Determine the [X, Y] coordinate at the center of the cell enclosing the given text.  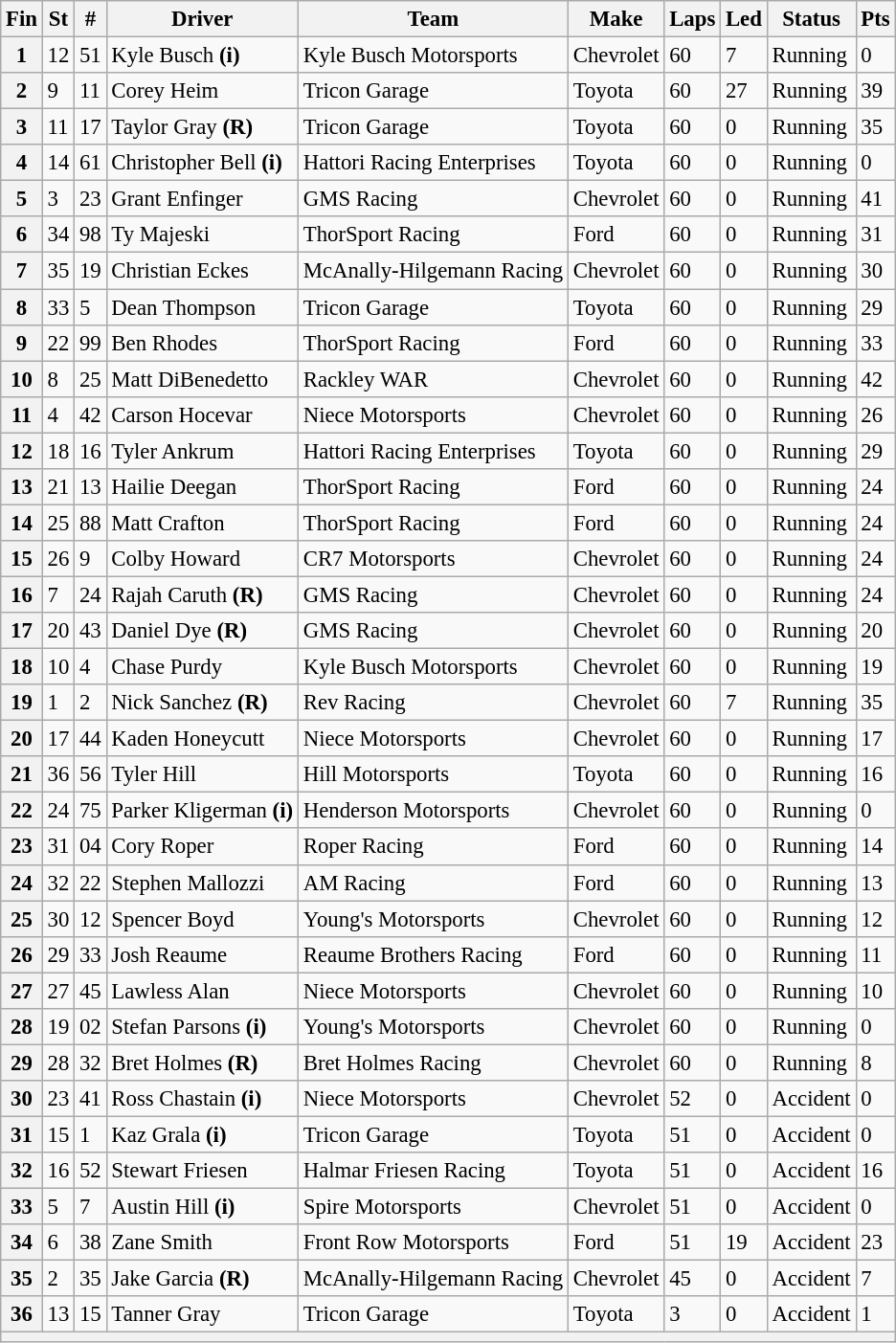
Bret Holmes Racing [433, 1063]
Parker Kligerman (i) [202, 811]
56 [90, 774]
Matt DiBenedetto [202, 379]
Carson Hocevar [202, 414]
Kaz Grala (i) [202, 1134]
Tanner Gray [202, 1314]
Ross Chastain (i) [202, 1099]
Kaden Honeycutt [202, 739]
Rajah Caruth (R) [202, 594]
99 [90, 343]
Bret Holmes (R) [202, 1063]
39 [875, 91]
St [57, 19]
04 [90, 847]
Halmar Friesen Racing [433, 1171]
Matt Crafton [202, 523]
Tyler Ankrum [202, 451]
Zane Smith [202, 1242]
Josh Reaume [202, 954]
Rev Racing [433, 703]
Driver [202, 19]
Make [616, 19]
Lawless Alan [202, 991]
Team [433, 19]
Kyle Busch (i) [202, 56]
Pts [875, 19]
Daniel Dye (R) [202, 631]
Chase Purdy [202, 667]
61 [90, 163]
Taylor Gray (R) [202, 127]
88 [90, 523]
Fin [22, 19]
75 [90, 811]
Ty Majeski [202, 235]
Colby Howard [202, 559]
Roper Racing [433, 847]
Laps [693, 19]
Nick Sanchez (R) [202, 703]
Corey Heim [202, 91]
Status [812, 19]
Tyler Hill [202, 774]
02 [90, 1027]
Hill Motorsports [433, 774]
Led [745, 19]
Christian Eckes [202, 271]
Grant Enfinger [202, 199]
Jake Garcia (R) [202, 1279]
Spire Motorsports [433, 1207]
Austin Hill (i) [202, 1207]
Reaume Brothers Racing [433, 954]
# [90, 19]
Front Row Motorsports [433, 1242]
Spencer Boyd [202, 919]
Ben Rhodes [202, 343]
Stewart Friesen [202, 1171]
Stefan Parsons (i) [202, 1027]
44 [90, 739]
Cory Roper [202, 847]
Henderson Motorsports [433, 811]
Stephen Mallozzi [202, 883]
98 [90, 235]
Hailie Deegan [202, 487]
AM Racing [433, 883]
Dean Thompson [202, 307]
Christopher Bell (i) [202, 163]
43 [90, 631]
Rackley WAR [433, 379]
38 [90, 1242]
CR7 Motorsports [433, 559]
